Find where the given text appears and provide that cell's center as (x, y) coordinate. 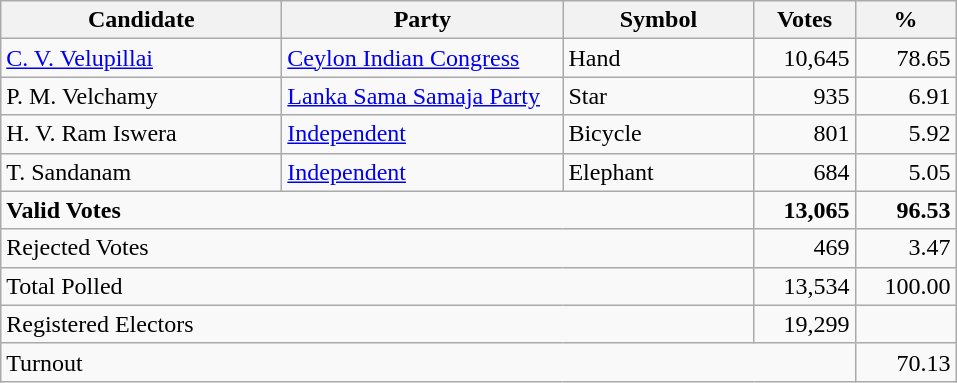
70.13 (906, 362)
% (906, 20)
Rejected Votes (378, 248)
13,065 (804, 210)
Star (658, 96)
H. V. Ram Iswera (142, 134)
Votes (804, 20)
P. M. Velchamy (142, 96)
Hand (658, 58)
6.91 (906, 96)
Party (422, 20)
3.47 (906, 248)
Total Polled (378, 286)
Symbol (658, 20)
Lanka Sama Samaja Party (422, 96)
801 (804, 134)
19,299 (804, 324)
T. Sandanam (142, 172)
96.53 (906, 210)
Registered Electors (378, 324)
C. V. Velupillai (142, 58)
5.92 (906, 134)
10,645 (804, 58)
684 (804, 172)
Bicycle (658, 134)
Valid Votes (378, 210)
Elephant (658, 172)
Turnout (428, 362)
5.05 (906, 172)
935 (804, 96)
100.00 (906, 286)
469 (804, 248)
Candidate (142, 20)
78.65 (906, 58)
13,534 (804, 286)
Ceylon Indian Congress (422, 58)
